Detect which cell encompasses the target text, then output its (X, Y) center coordinate. 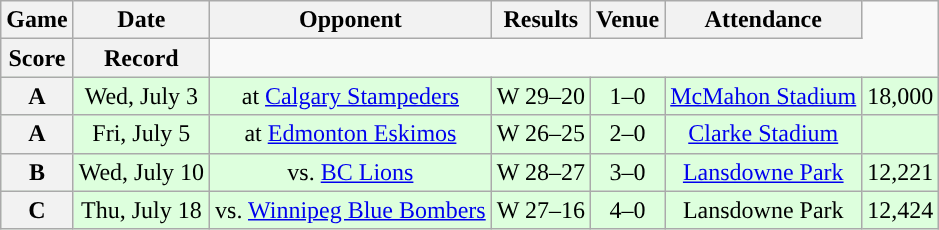
Score (37, 58)
1–0 (628, 96)
W 26–25 (540, 134)
Record (141, 58)
Game (37, 20)
vs. Winnipeg Blue Bombers (351, 210)
Opponent (351, 20)
Thu, July 18 (141, 210)
Clarke Stadium (764, 134)
3–0 (628, 172)
12,221 (900, 172)
W 28–27 (540, 172)
Results (540, 20)
Wed, July 3 (141, 96)
Date (141, 20)
C (37, 210)
vs. BC Lions (351, 172)
2–0 (628, 134)
18,000 (900, 96)
12,424 (900, 210)
W 27–16 (540, 210)
W 29–20 (540, 96)
Attendance (764, 20)
Fri, July 5 (141, 134)
at Calgary Stampeders (351, 96)
Wed, July 10 (141, 172)
B (37, 172)
McMahon Stadium (764, 96)
Venue (628, 20)
at Edmonton Eskimos (351, 134)
4–0 (628, 210)
